Output the [X, Y] coordinate of the center of the cell containing the given text.  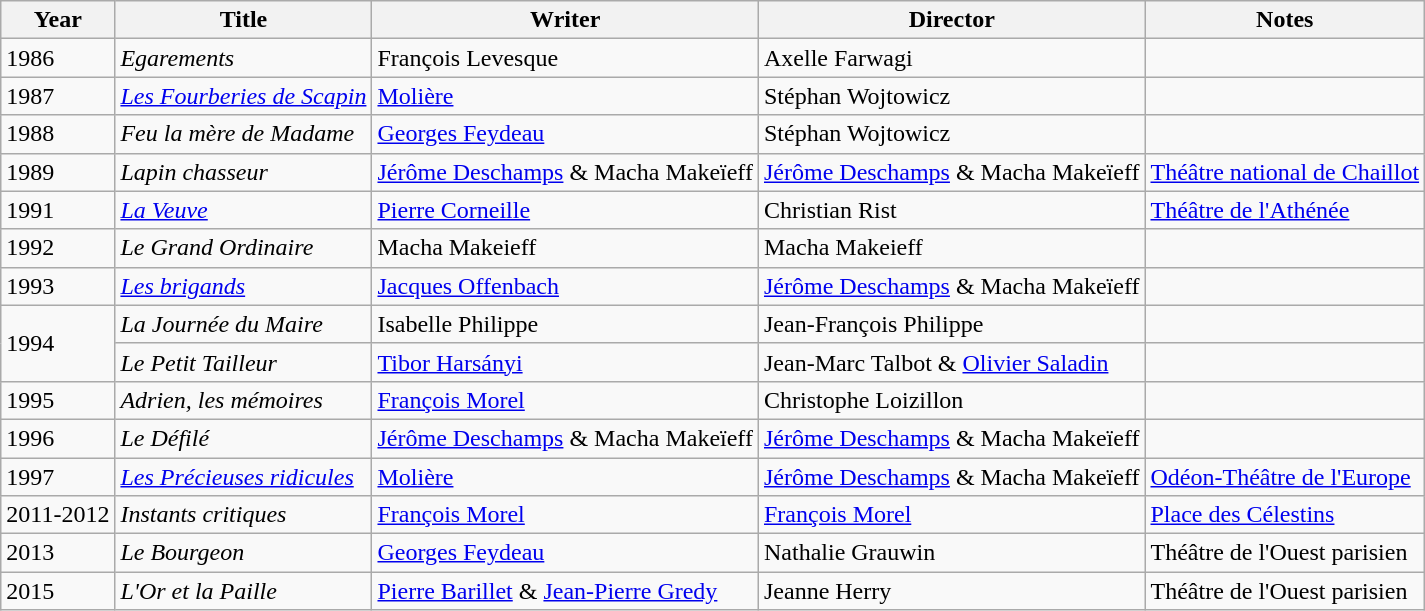
Jean-François Philippe [952, 324]
Odéon-Théâtre de l'Europe [1285, 477]
2013 [58, 553]
François Levesque [566, 58]
Christophe Loizillon [952, 400]
Le Grand Ordinaire [244, 248]
Egarements [244, 58]
La Veuve [244, 210]
Théâtre de l'Athénée [1285, 210]
1989 [58, 172]
1997 [58, 477]
Feu la mère de Madame [244, 134]
1991 [58, 210]
Jean-Marc Talbot & Olivier Saladin [952, 362]
Les Fourberies de Scapin [244, 96]
Pierre Barillet & Jean-Pierre Gredy [566, 591]
Le Défilé [244, 438]
L'Or et la Paille [244, 591]
1986 [58, 58]
Writer [566, 20]
Place des Célestins [1285, 515]
Title [244, 20]
Isabelle Philippe [566, 324]
1994 [58, 343]
Le Bourgeon [244, 553]
Jacques Offenbach [566, 286]
Adrien, les mémoires [244, 400]
Notes [1285, 20]
Le Petit Tailleur [244, 362]
2015 [58, 591]
1995 [58, 400]
1987 [58, 96]
La Journée du Maire [244, 324]
Tibor Harsányi [566, 362]
Axelle Farwagi [952, 58]
Jeanne Herry [952, 591]
Les brigands [244, 286]
Instants critiques [244, 515]
1992 [58, 248]
1988 [58, 134]
1996 [58, 438]
Year [58, 20]
Théâtre national de Chaillot [1285, 172]
1993 [58, 286]
Nathalie Grauwin [952, 553]
Les Précieuses ridicules [244, 477]
Christian Rist [952, 210]
Lapin chasseur [244, 172]
Pierre Corneille [566, 210]
2011-2012 [58, 515]
Director [952, 20]
